Detect which cell encompasses the target text, then output its [x, y] center coordinate. 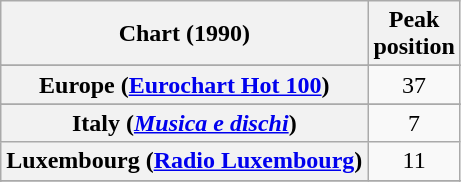
Europe (Eurochart Hot 100) [184, 85]
Peakposition [414, 34]
Luxembourg (Radio Luxembourg) [184, 161]
Italy (Musica e dischi) [184, 123]
11 [414, 161]
7 [414, 123]
Chart (1990) [184, 34]
37 [414, 85]
